Locate the cell with the specified text and output its (X, Y) center coordinate. 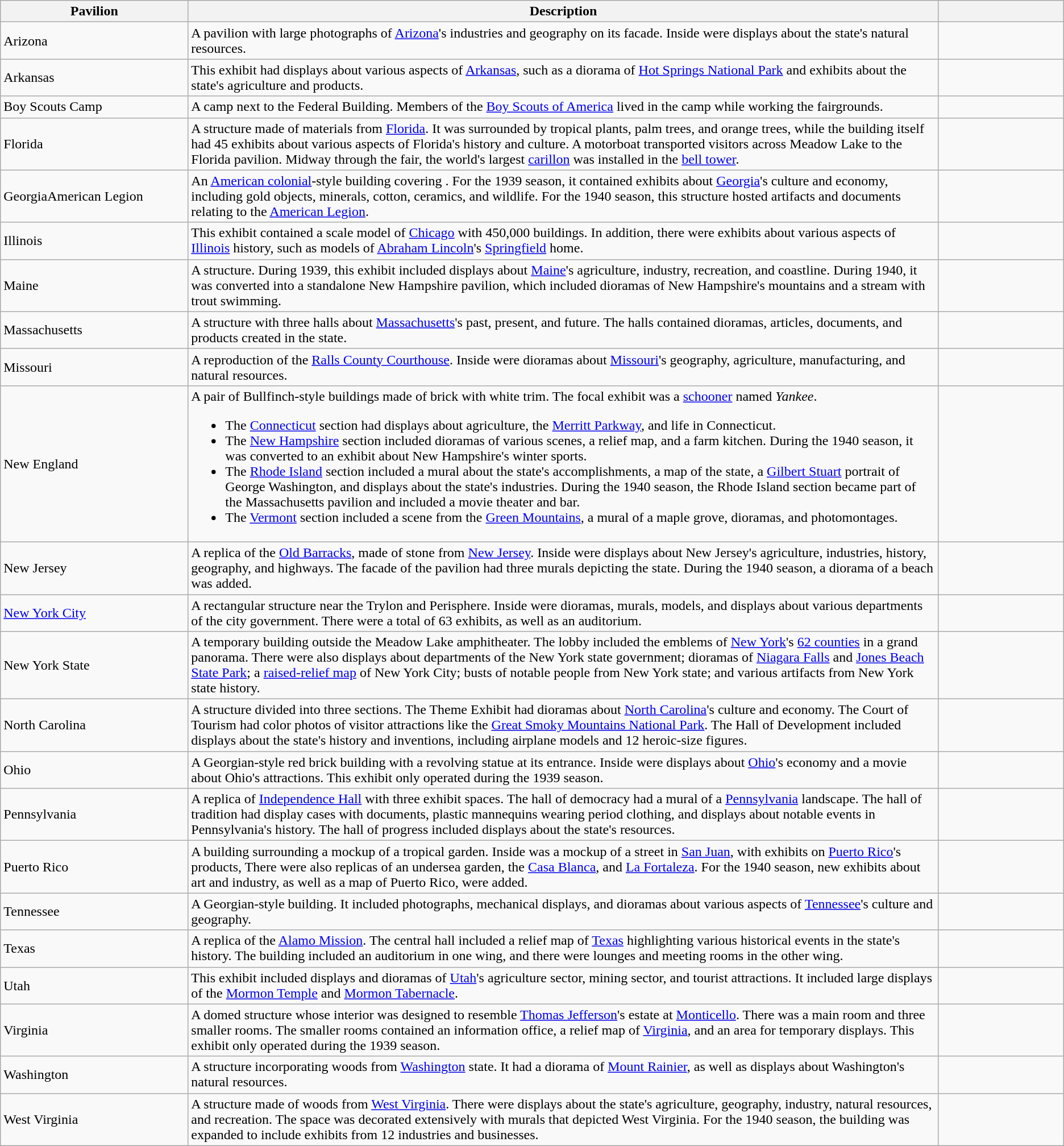
Massachusetts (94, 330)
Pavilion (94, 11)
Pennsylvania (94, 815)
New Jersey (94, 568)
Puerto Rico (94, 867)
GeorgiaAmerican Legion (94, 196)
Arkansas (94, 77)
Missouri (94, 367)
New York State (94, 665)
New York City (94, 613)
Ohio (94, 770)
Texas (94, 948)
A Georgian-style building. It included photographs, mechanical displays, and dioramas about various aspects of Tennessee's culture and geography. (563, 912)
Utah (94, 986)
Florida (94, 144)
New England (94, 464)
Virginia (94, 1030)
Illinois (94, 241)
Maine (94, 285)
North Carolina (94, 725)
A camp next to the Federal Building. Members of the Boy Scouts of America lived in the camp while working the fairgrounds. (563, 107)
Arizona (94, 41)
A structure incorporating woods from Washington state. It had a diorama of Mount Rainier, as well as displays about Washington's natural resources. (563, 1074)
Description (563, 11)
Washington (94, 1074)
A reproduction of the Ralls County Courthouse. Inside were dioramas about Missouri's geography, agriculture, manufacturing, and natural resources. (563, 367)
A pavilion with large photographs of Arizona's industries and geography on its facade. Inside were displays about the state's natural resources. (563, 41)
Boy Scouts Camp (94, 107)
Tennessee (94, 912)
West Virginia (94, 1119)
